Search for the cell housing the specified text and yield its [X, Y] center coordinate. 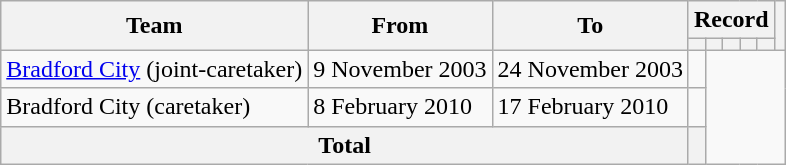
9 November 2003 [400, 69]
Team [154, 26]
24 November 2003 [590, 69]
Record [731, 20]
To [590, 26]
Bradford City (caretaker) [154, 107]
Bradford City (joint-caretaker) [154, 69]
From [400, 26]
Total [345, 145]
8 February 2010 [400, 107]
17 February 2010 [590, 107]
